Output the [x, y] coordinate of the center of the cell containing the given text.  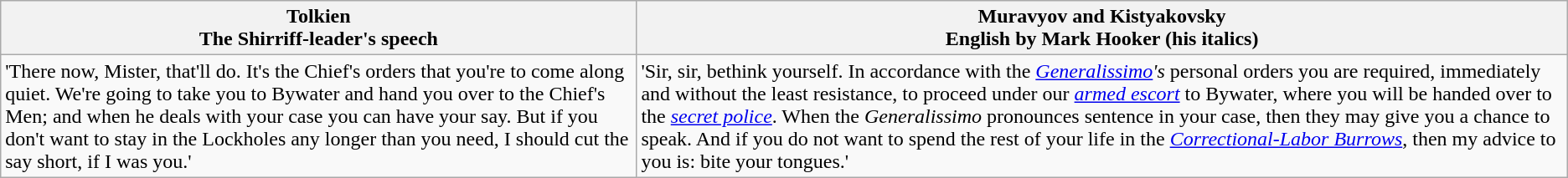
Muravyov and KistyakovskyEnglish by Mark Hooker (his italics) [1102, 28]
TolkienThe Shirriff-leader's speech [318, 28]
